Find where the given text appears and provide that cell's center as [X, Y] coordinate. 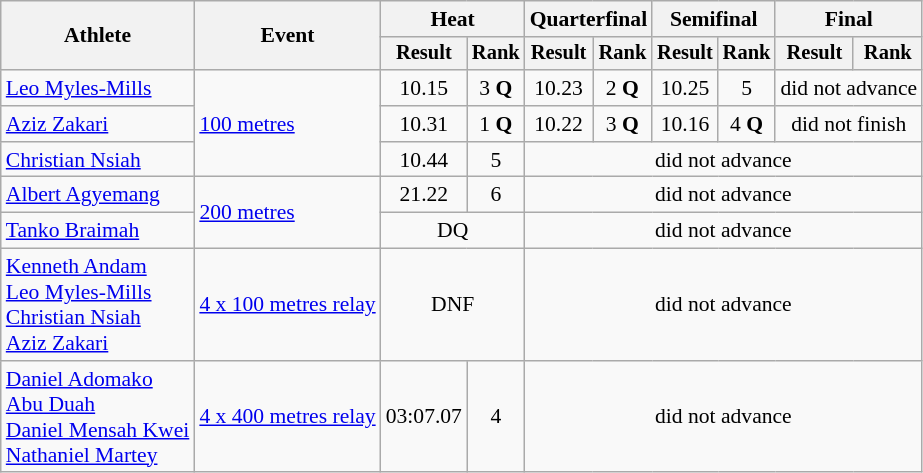
10.23 [559, 88]
4 Q [747, 124]
Athlete [98, 36]
DNF [453, 305]
10.25 [685, 88]
2 Q [622, 88]
100 metres [287, 124]
Albert Agyemang [98, 195]
10.22 [559, 124]
Final [848, 19]
Heat [453, 19]
Event [287, 36]
21.22 [424, 195]
DQ [453, 231]
6 [496, 195]
1 Q [496, 124]
Leo Myles-Mills [98, 88]
03:07.07 [424, 417]
4 [496, 417]
Aziz Zakari [98, 124]
Daniel AdomakoAbu DuahDaniel Mensah KweiNathaniel Martey [98, 417]
200 metres [287, 212]
Semifinal [714, 19]
4 x 400 metres relay [287, 417]
Kenneth AndamLeo Myles-Mills Christian NsiahAziz Zakari [98, 305]
Quarterfinal [589, 19]
10.15 [424, 88]
did not finish [848, 124]
10.31 [424, 124]
Christian Nsiah [98, 160]
10.44 [424, 160]
4 x 100 metres relay [287, 305]
10.16 [685, 124]
Tanko Braimah [98, 231]
